Extract the (X, Y) coordinate from the center of the cell holding the provided text.  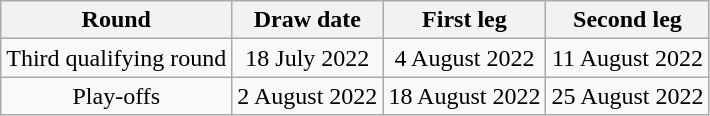
18 August 2022 (464, 96)
25 August 2022 (628, 96)
4 August 2022 (464, 58)
2 August 2022 (308, 96)
Round (116, 20)
First leg (464, 20)
Second leg (628, 20)
Draw date (308, 20)
11 August 2022 (628, 58)
18 July 2022 (308, 58)
Third qualifying round (116, 58)
Play-offs (116, 96)
